Determine the (X, Y) coordinate at the center of the cell enclosing the given text.  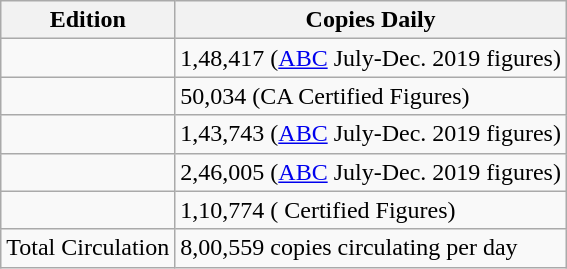
1,48,417 (ABC July-Dec. 2019 figures) (371, 58)
1,10,774 ( Certified Figures) (371, 210)
50,034 (CA Certified Figures) (371, 96)
8,00,559 copies circulating per day (371, 248)
Copies Daily (371, 20)
2,46,005 (ABC July-Dec. 2019 figures) (371, 172)
Total Circulation (88, 248)
1,43,743 (ABC July-Dec. 2019 figures) (371, 134)
Edition (88, 20)
